Find where the given text appears and provide that cell's center as [x, y] coordinate. 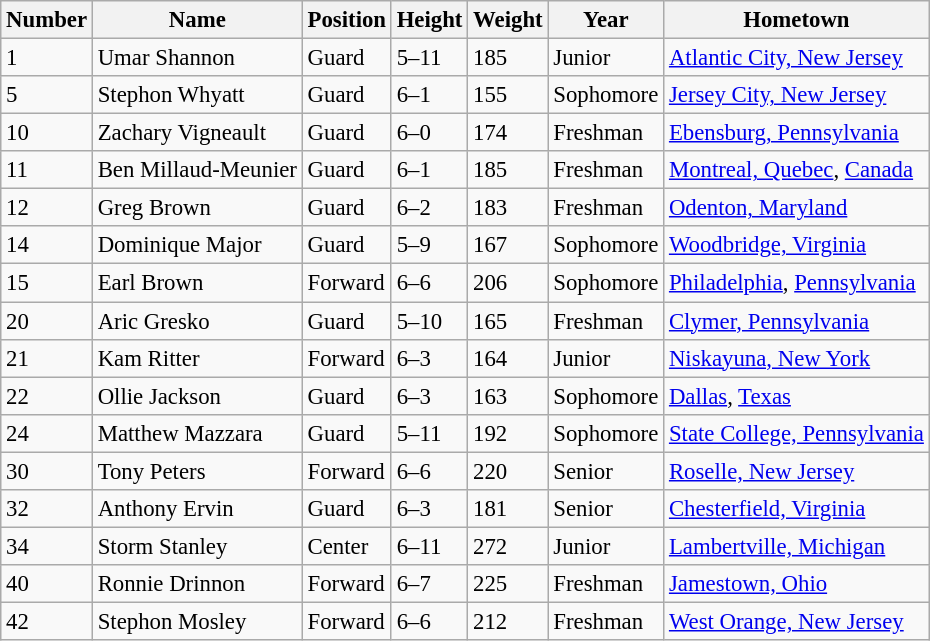
22 [47, 396]
206 [508, 283]
Lambertville, Michigan [797, 546]
Hometown [797, 20]
225 [508, 584]
Philadelphia, Pennsylvania [797, 283]
Center [346, 546]
Jamestown, Ohio [797, 584]
167 [508, 245]
Anthony Ervin [197, 509]
Montreal, Quebec, Canada [797, 170]
272 [508, 546]
Storm Stanley [197, 546]
20 [47, 321]
165 [508, 321]
220 [508, 471]
5–10 [429, 321]
West Orange, New Jersey [797, 621]
Ebensburg, Pennsylvania [797, 133]
42 [47, 621]
40 [47, 584]
Odenton, Maryland [797, 208]
Height [429, 20]
192 [508, 433]
Woodbridge, Virginia [797, 245]
Stephon Whyatt [197, 95]
15 [47, 283]
21 [47, 358]
5–9 [429, 245]
Roselle, New Jersey [797, 471]
Name [197, 20]
155 [508, 95]
Ronnie Drinnon [197, 584]
Dominique Major [197, 245]
Ollie Jackson [197, 396]
Matthew Mazzara [197, 433]
State College, Pennsylvania [797, 433]
Weight [508, 20]
6–11 [429, 546]
181 [508, 509]
Aric Gresko [197, 321]
Clymer, Pennsylvania [797, 321]
34 [47, 546]
14 [47, 245]
212 [508, 621]
5 [47, 95]
1 [47, 58]
6–7 [429, 584]
163 [508, 396]
Dallas, Texas [797, 396]
32 [47, 509]
Stephon Mosley [197, 621]
Niskayuna, New York [797, 358]
Ben Millaud-Meunier [197, 170]
Kam Ritter [197, 358]
24 [47, 433]
Atlantic City, New Jersey [797, 58]
174 [508, 133]
Tony Peters [197, 471]
6–0 [429, 133]
11 [47, 170]
Greg Brown [197, 208]
Chesterfield, Virginia [797, 509]
Earl Brown [197, 283]
Jersey City, New Jersey [797, 95]
10 [47, 133]
164 [508, 358]
Umar Shannon [197, 58]
Position [346, 20]
6–2 [429, 208]
Year [606, 20]
12 [47, 208]
Number [47, 20]
30 [47, 471]
Zachary Vigneault [197, 133]
183 [508, 208]
